Return the (X, Y) coordinate for the center point of the cell that contains the specified text.  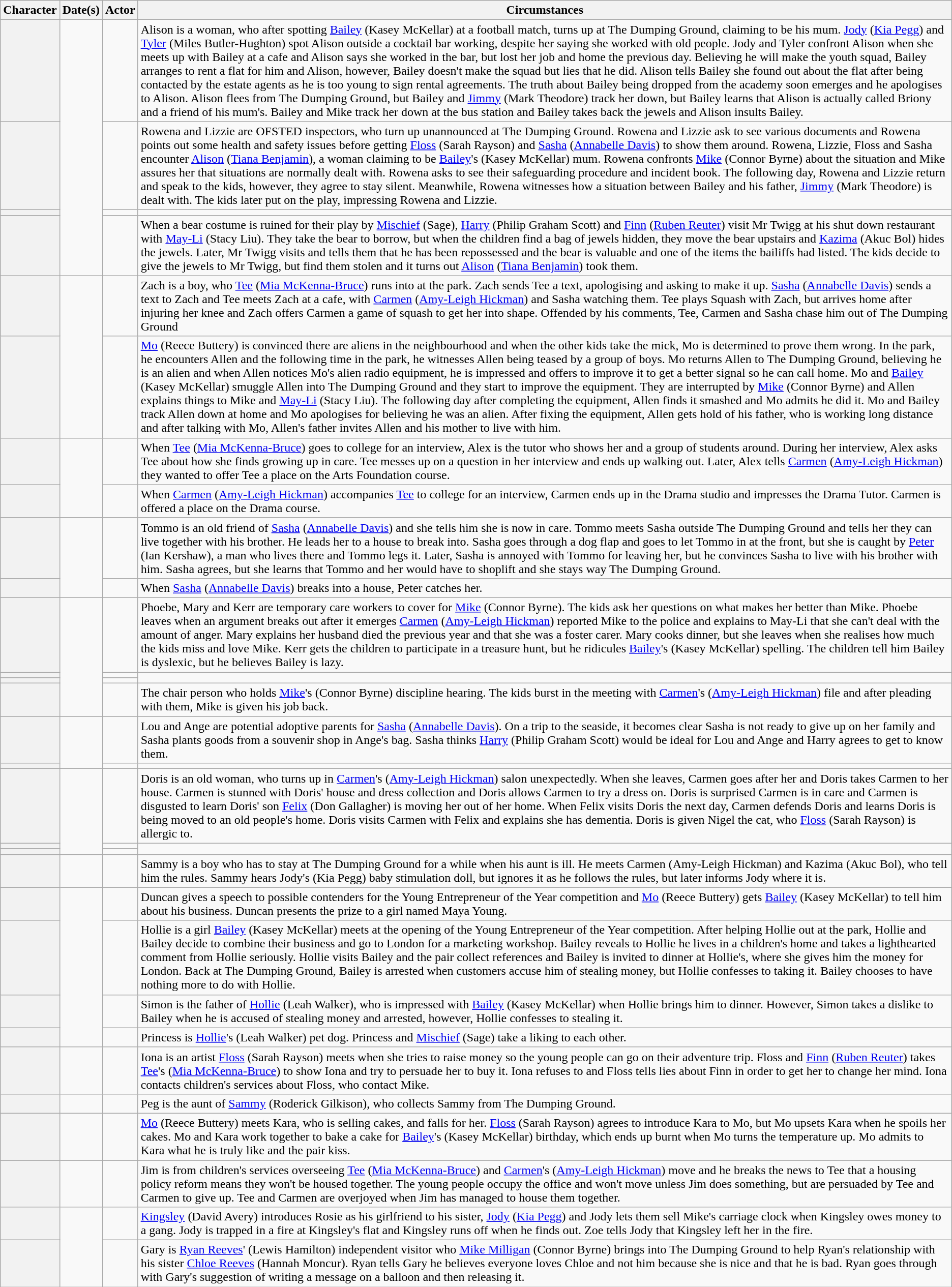
Princess is Hollie's (Leah Walker) pet dog. Princess and Mischief (Sage) take a liking to each other. (545, 1037)
Peg is the aunt of Sammy (Roderick Gilkison), who collects Sammy from The Dumping Ground. (545, 1103)
Date(s) (81, 10)
Actor (120, 10)
Character (30, 10)
When Sasha (Annabelle Davis) breaks into a house, Peter catches her. (545, 588)
Circumstances (545, 10)
